For the text-containing cell, return its midpoint in (X, Y) coordinate format. 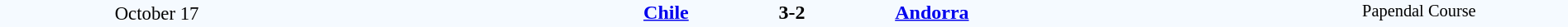
Andorra (1082, 12)
Chile (501, 12)
October 17 (157, 13)
Papendal Course (1419, 13)
3-2 (791, 12)
